Return [X, Y] of the center of cell containing provided text 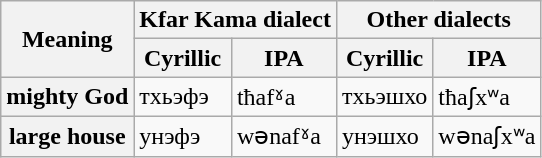
унэшхо [384, 136]
тхьэшхо [384, 97]
Kfar Kama dialect [236, 20]
mighty God [68, 97]
wənafˠa [284, 136]
wənaʃxʷa [487, 136]
large house [68, 136]
Other dialects [438, 20]
тхьэфэ [183, 97]
tħafˠa [284, 97]
унэфэ [183, 136]
Meaning [68, 39]
tħaʃxʷa [487, 97]
